Pinpoint the cell where the given text exists, returning its [x, y] midpoint coordinate. 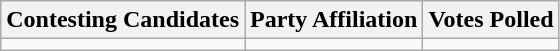
Party Affiliation [334, 20]
Contesting Candidates [123, 20]
Votes Polled [491, 20]
